Identify which cell holds the provided text, then report its [x, y] central coordinate. 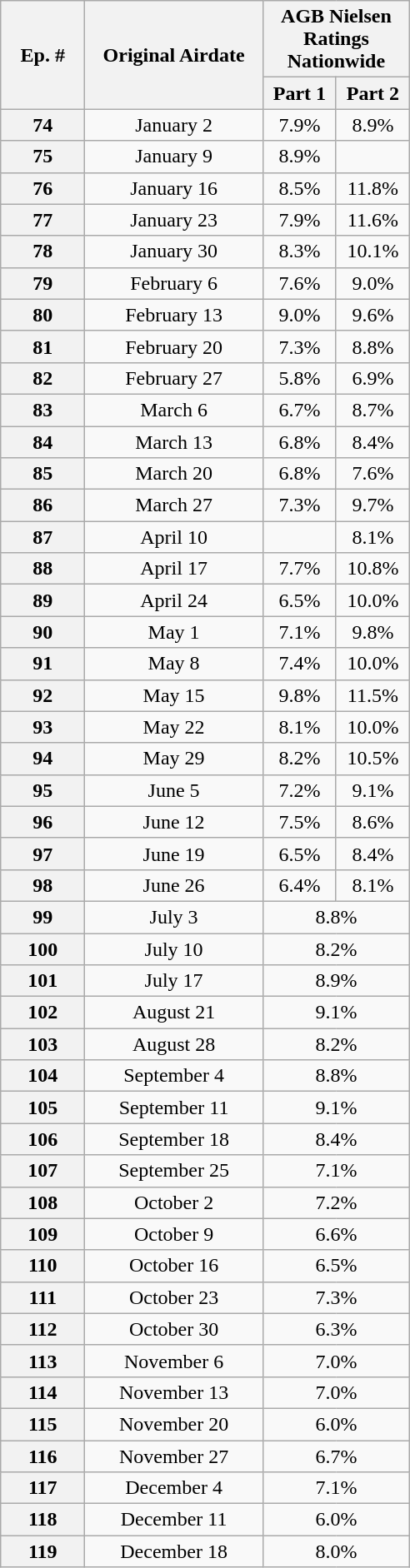
87 [43, 537]
108 [43, 1202]
8.7% [372, 410]
119 [43, 1551]
October 9 [174, 1234]
110 [43, 1266]
116 [43, 1456]
January 16 [174, 188]
114 [43, 1392]
September 18 [174, 1139]
101 [43, 981]
7.7% [299, 569]
May 22 [174, 727]
February 13 [174, 315]
89 [43, 600]
March 27 [174, 505]
8.6% [372, 822]
80 [43, 315]
113 [43, 1361]
October 2 [174, 1202]
115 [43, 1424]
78 [43, 251]
111 [43, 1297]
June 26 [174, 885]
98 [43, 885]
8.5% [299, 188]
September 25 [174, 1171]
May 1 [174, 632]
June 19 [174, 854]
August 21 [174, 1013]
6.4% [299, 885]
AGB Nielsen Ratings Nationwide [336, 39]
8.3% [299, 251]
91 [43, 664]
April 17 [174, 569]
January 30 [174, 251]
88 [43, 569]
February 6 [174, 283]
November 6 [174, 1361]
118 [43, 1520]
March 20 [174, 474]
November 27 [174, 1456]
74 [43, 125]
November 20 [174, 1424]
95 [43, 790]
9.7% [372, 505]
83 [43, 410]
10.8% [372, 569]
102 [43, 1013]
May 29 [174, 759]
10.5% [372, 759]
September 4 [174, 1076]
93 [43, 727]
117 [43, 1488]
January 9 [174, 157]
January 23 [174, 220]
85 [43, 474]
September 11 [174, 1108]
94 [43, 759]
77 [43, 220]
6.6% [336, 1234]
October 16 [174, 1266]
75 [43, 157]
March 13 [174, 442]
Part 1 [299, 93]
April 24 [174, 600]
June 12 [174, 822]
8.0% [336, 1551]
Ep. # [43, 55]
100 [43, 948]
82 [43, 378]
April 10 [174, 537]
105 [43, 1108]
10.1% [372, 251]
104 [43, 1076]
October 23 [174, 1297]
January 2 [174, 125]
March 6 [174, 410]
90 [43, 632]
6.3% [336, 1329]
99 [43, 917]
October 30 [174, 1329]
May 15 [174, 695]
97 [43, 854]
5.8% [299, 378]
11.8% [372, 188]
79 [43, 283]
81 [43, 346]
7.5% [299, 822]
December 18 [174, 1551]
11.6% [372, 220]
Part 2 [372, 93]
July 10 [174, 948]
6.9% [372, 378]
February 20 [174, 346]
Original Airdate [174, 55]
December 4 [174, 1488]
92 [43, 695]
February 27 [174, 378]
86 [43, 505]
109 [43, 1234]
103 [43, 1044]
11.5% [372, 695]
May 8 [174, 664]
July 17 [174, 981]
August 28 [174, 1044]
112 [43, 1329]
96 [43, 822]
July 3 [174, 917]
June 5 [174, 790]
84 [43, 442]
76 [43, 188]
November 13 [174, 1392]
107 [43, 1171]
7.4% [299, 664]
106 [43, 1139]
December 11 [174, 1520]
9.6% [372, 315]
